Detect which cell encompasses the target text, then output its (x, y) center coordinate. 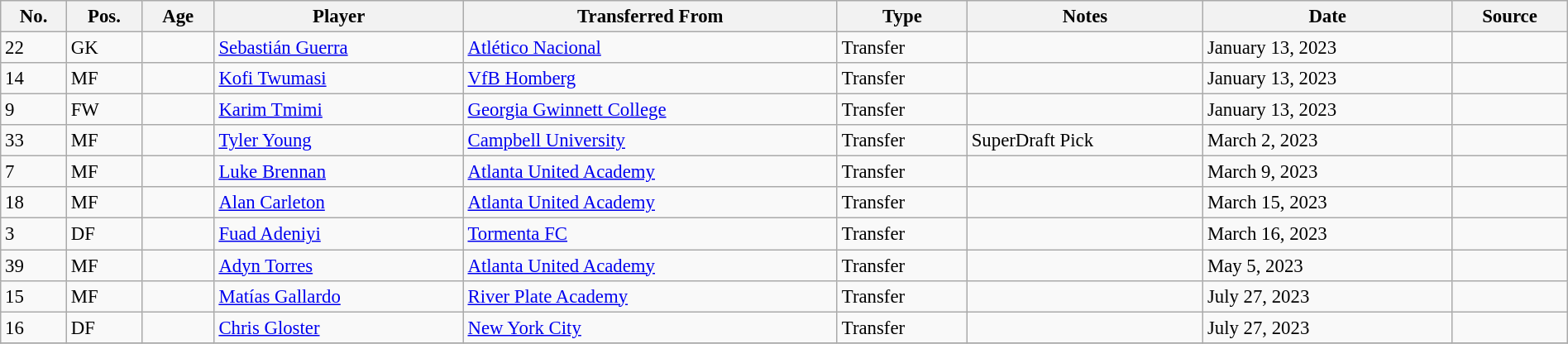
Fuad Adeniyi (339, 234)
VfB Homberg (650, 79)
Date (1328, 17)
16 (34, 327)
SuperDraft Pick (1085, 141)
Alan Carleton (339, 203)
May 5, 2023 (1328, 265)
Pos. (104, 17)
Age (178, 17)
Chris Gloster (339, 327)
Sebastián Guerra (339, 48)
March 9, 2023 (1328, 172)
Matías Gallardo (339, 296)
15 (34, 296)
Notes (1085, 17)
14 (34, 79)
Type (901, 17)
33 (34, 141)
March 2, 2023 (1328, 141)
River Plate Academy (650, 296)
No. (34, 17)
Tyler Young (339, 141)
Atlético Nacional (650, 48)
Georgia Gwinnett College (650, 110)
March 16, 2023 (1328, 234)
3 (34, 234)
March 15, 2023 (1328, 203)
18 (34, 203)
22 (34, 48)
39 (34, 265)
Tormenta FC (650, 234)
9 (34, 110)
New York City (650, 327)
Adyn Torres (339, 265)
Player (339, 17)
Source (1510, 17)
Campbell University (650, 141)
Transferred From (650, 17)
Luke Brennan (339, 172)
7 (34, 172)
GK (104, 48)
Karim Tmimi (339, 110)
FW (104, 110)
Kofi Twumasi (339, 79)
